Return (X, Y) of the center of cell containing provided text 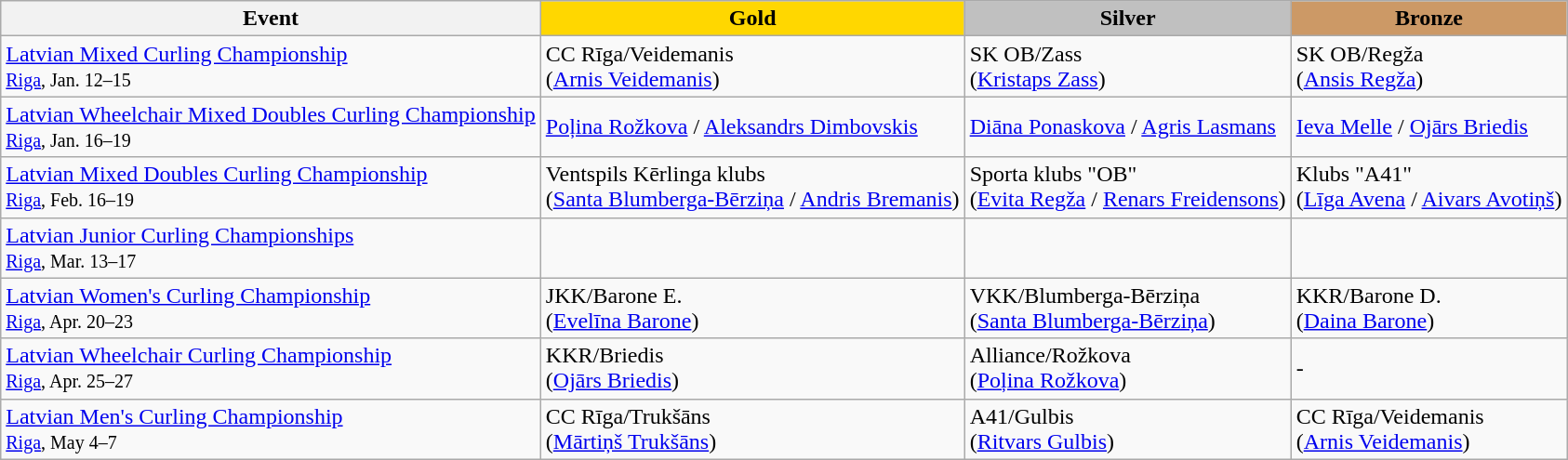
A41/Gulbis(Ritvars Gulbis) (1127, 429)
VKK/Blumberga-Bērziņa(Santa Blumberga-Bērziņa) (1127, 309)
KKR/Barone D.(Daina Barone) (1428, 309)
Poļina Rožkova / Aleksandrs Dimbovskis (752, 126)
Latvian Wheelchair Curling Championship Riga, Apr. 25–27 (272, 368)
Alliance/Rožkova(Poļina Rožkova) (1127, 368)
Latvian Junior Curling Championships Riga, Mar. 13–17 (272, 247)
- (1428, 368)
SK OB/Zass(Kristaps Zass) (1127, 67)
Latvian Women's Curling Championship Riga, Apr. 20–23 (272, 309)
Diāna Ponaskova / Agris Lasmans (1127, 126)
KKR/Briedis(Ojārs Briedis) (752, 368)
Silver (1127, 19)
Klubs "A41"(Līga Avena / Aivars Avotiņš) (1428, 188)
Ventspils Kērlinga klubs(Santa Blumberga-Bērziņa / Andris Bremanis) (752, 188)
Event (272, 19)
Latvian Mixed Doubles Curling Championship Riga, Feb. 16–19 (272, 188)
SK OB/Regža(Ansis Regža) (1428, 67)
Gold (752, 19)
JKK/Barone E.(Evelīna Barone) (752, 309)
Latvian Men's Curling Championship Riga, May 4–7 (272, 429)
Latvian Mixed Curling Championship Riga, Jan. 12–15 (272, 67)
Sporta klubs "OB"(Evita Regža / Renars Freidensons) (1127, 188)
Latvian Wheelchair Mixed Doubles Curling Championship Riga, Jan. 16–19 (272, 126)
CC Rīga/Trukšāns(Mārtiņš Trukšāns) (752, 429)
Bronze (1428, 19)
Ieva Melle / Ojārs Briedis (1428, 126)
